Find where the given text appears and provide that cell's center as [X, Y] coordinate. 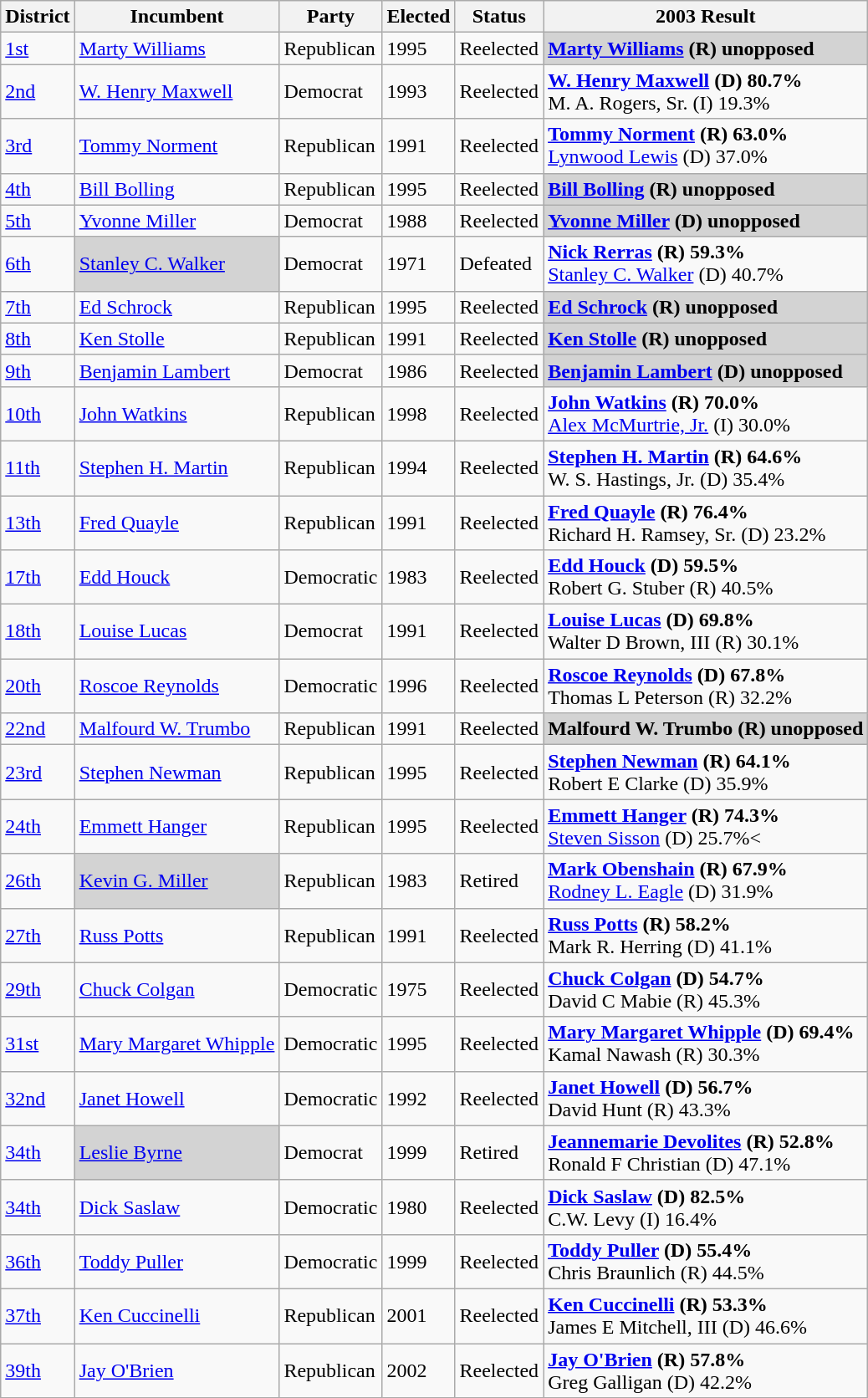
Nick Rerras (R) 59.3% Stanley C. Walker (D) 40.7% [706, 264]
Defeated [499, 264]
1988 [418, 221]
1996 [418, 686]
9th [38, 370]
23rd [38, 773]
Russ Potts [177, 935]
29th [38, 990]
Bill Bolling (R) unopposed [706, 189]
Ken Cuccinelli (R) 53.3% James E Mitchell, III (D) 46.6% [706, 1316]
Malfourd W. Trumbo (R) unopposed [706, 729]
4th [38, 189]
Ed Schrock [177, 307]
Stephen H. Martin [177, 468]
Status [499, 17]
22nd [38, 729]
Toddy Puller [177, 1261]
Roscoe Reynolds [177, 686]
2001 [418, 1316]
11th [38, 468]
39th [38, 1370]
Malfourd W. Trumbo [177, 729]
Chuck Colgan (D) 54.7% David C Mabie (R) 45.3% [706, 990]
Incumbent [177, 17]
20th [38, 686]
Mary Margaret Whipple [177, 1043]
1975 [418, 990]
Stephen H. Martin (R) 64.6% W. S. Hastings, Jr. (D) 35.4% [706, 468]
Ed Schrock (R) unopposed [706, 307]
1986 [418, 370]
Kevin G. Miller [177, 881]
John Watkins (R) 70.0% Alex McMurtrie, Jr. (I) 30.0% [706, 413]
Jay O'Brien [177, 1370]
Bill Bolling [177, 189]
2002 [418, 1370]
Emmett Hanger [177, 826]
Party [331, 17]
Mary Margaret Whipple (D) 69.4% Kamal Nawash (R) 30.3% [706, 1043]
1992 [418, 1099]
W. Henry Maxwell [177, 92]
Toddy Puller (D) 55.4% Chris Braunlich (R) 44.5% [706, 1261]
Benjamin Lambert (D) unopposed [706, 370]
Stanley C. Walker [177, 264]
Emmett Hanger (R) 74.3% Steven Sisson (D) 25.7%< [706, 826]
1993 [418, 92]
1st [38, 48]
1994 [418, 468]
District [38, 17]
27th [38, 935]
Yvonne Miller (D) unopposed [706, 221]
10th [38, 413]
36th [38, 1261]
Edd Houck (D) 59.5% Robert G. Stuber (R) 40.5% [706, 577]
3rd [38, 145]
32nd [38, 1099]
John Watkins [177, 413]
Stephen Newman [177, 773]
1998 [418, 413]
Janet Howell [177, 1099]
Louise Lucas (D) 69.8% Walter D Brown, III (R) 30.1% [706, 632]
Ken Cuccinelli [177, 1316]
Mark Obenshain (R) 67.9% Rodney L. Eagle (D) 31.9% [706, 881]
Fred Quayle [177, 522]
Benjamin Lambert [177, 370]
Janet Howell (D) 56.7% David Hunt (R) 43.3% [706, 1099]
Tommy Norment (R) 63.0% Lynwood Lewis (D) 37.0% [706, 145]
Marty Williams (R) unopposed [706, 48]
5th [38, 221]
Edd Houck [177, 577]
6th [38, 264]
7th [38, 307]
Ken Stolle [177, 339]
Marty Williams [177, 48]
37th [38, 1316]
8th [38, 339]
Roscoe Reynolds (D) 67.8% Thomas L Peterson (R) 32.2% [706, 686]
18th [38, 632]
Louise Lucas [177, 632]
24th [38, 826]
Russ Potts (R) 58.2% Mark R. Herring (D) 41.1% [706, 935]
Stephen Newman (R) 64.1% Robert E Clarke (D) 35.9% [706, 773]
Elected [418, 17]
Dick Saslaw (D) 82.5% C.W. Levy (I) 16.4% [706, 1207]
Chuck Colgan [177, 990]
1980 [418, 1207]
1971 [418, 264]
Yvonne Miller [177, 221]
Jay O'Brien (R) 57.8% Greg Galligan (D) 42.2% [706, 1370]
31st [38, 1043]
13th [38, 522]
Dick Saslaw [177, 1207]
26th [38, 881]
Ken Stolle (R) unopposed [706, 339]
17th [38, 577]
2nd [38, 92]
W. Henry Maxwell (D) 80.7% M. A. Rogers, Sr. (I) 19.3% [706, 92]
Fred Quayle (R) 76.4% Richard H. Ramsey, Sr. (D) 23.2% [706, 522]
Jeannemarie Devolites (R) 52.8% Ronald F Christian (D) 47.1% [706, 1152]
2003 Result [706, 17]
Leslie Byrne [177, 1152]
Tommy Norment [177, 145]
